For the text-containing cell, return its midpoint in (x, y) coordinate format. 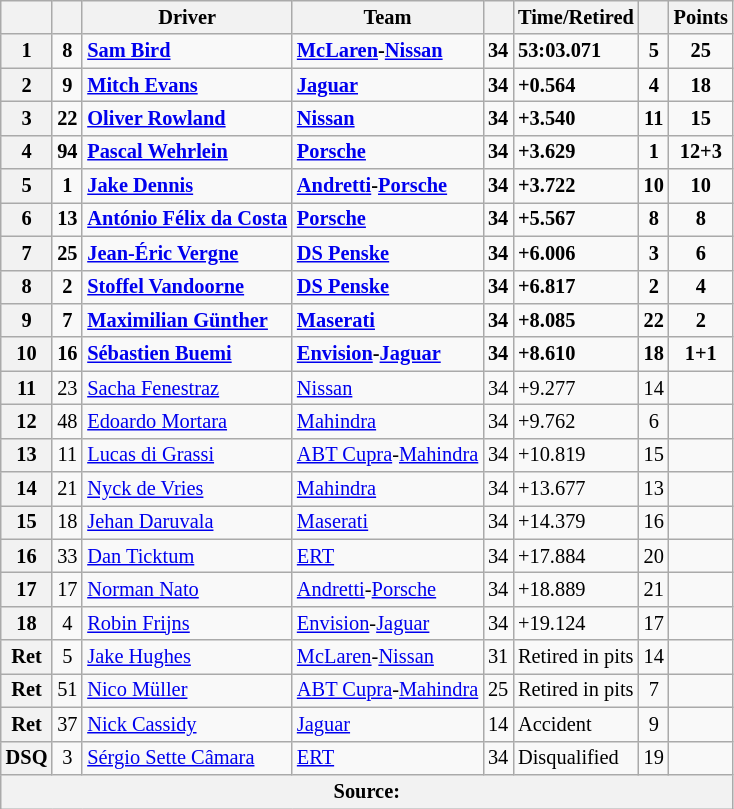
Jake Hughes (187, 657)
20 (654, 556)
Accident (576, 724)
19 (654, 758)
Edoardo Mortara (187, 421)
51 (67, 690)
1+1 (701, 354)
12+3 (701, 152)
94 (67, 152)
Sérgio Sette Câmara (187, 758)
Points (701, 17)
+6.817 (576, 287)
+3.722 (576, 186)
+6.006 (576, 253)
Stoffel Vandoorne (187, 287)
Norman Nato (187, 589)
Team (388, 17)
Nico Müller (187, 690)
Disqualified (576, 758)
33 (67, 556)
+9.277 (576, 388)
37 (67, 724)
+5.567 (576, 219)
Oliver Rowland (187, 118)
Sam Bird (187, 51)
+8.085 (576, 320)
23 (67, 388)
Jake Dennis (187, 186)
+10.819 (576, 455)
Time/Retired (576, 17)
+13.677 (576, 489)
+3.629 (576, 152)
Sacha Fenestraz (187, 388)
+8.610 (576, 354)
+14.379 (576, 522)
Maximilian Günther (187, 320)
Lucas di Grassi (187, 455)
31 (498, 657)
DSQ (27, 758)
+3.540 (576, 118)
Mitch Evans (187, 85)
12 (27, 421)
Nyck de Vries (187, 489)
Dan Ticktum (187, 556)
Source: (367, 791)
48 (67, 421)
Nick Cassidy (187, 724)
Driver (187, 17)
Jehan Daruvala (187, 522)
+0.564 (576, 85)
+17.884 (576, 556)
53:03.071 (576, 51)
+18.889 (576, 589)
+9.762 (576, 421)
Sébastien Buemi (187, 354)
Pascal Wehrlein (187, 152)
Robin Frijns (187, 623)
António Félix da Costa (187, 219)
+19.124 (576, 623)
Jean-Éric Vergne (187, 253)
